Return the [X, Y] coordinate for the center point of the cell that contains the specified text.  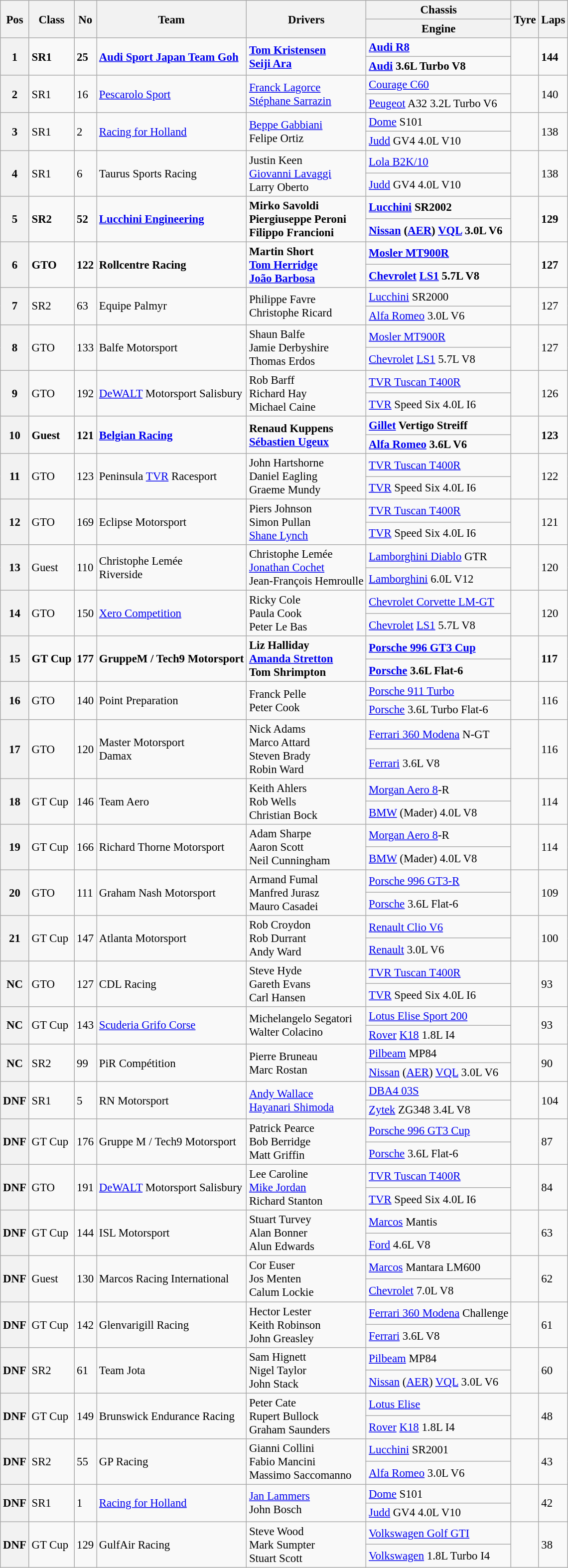
PiR Compétition [171, 1063]
Volkswagen 1.8L Turbo I4 [438, 1556]
Balfe Motorsport [171, 348]
7 [15, 306]
99 [86, 1063]
Pos [15, 19]
Audi Sport Japan Team Goh [171, 57]
Peugeot A32 3.2L Turbo V6 [438, 104]
Porsche 996 GT3-R [438, 881]
192 [86, 393]
Christophe Lemée Riverside [171, 568]
Sam Hignett Nigel Taylor John Stack [306, 1370]
55 [86, 1461]
177 [86, 659]
Lucchini SR2000 [438, 297]
15 [15, 659]
Xero Competition [171, 614]
133 [86, 348]
Lamborghini 6.0L V12 [438, 579]
48 [553, 1416]
No [86, 19]
Lucchini SR2001 [438, 1450]
11 [15, 476]
104 [553, 1100]
Lamborghini Diablo GTR [438, 556]
Porsche 3.6L Turbo Flat-6 [438, 710]
Marcos Mantis [438, 1222]
143 [86, 1026]
Lotus Elise [438, 1405]
17 [15, 749]
Drivers [306, 19]
Chassis [438, 10]
38 [553, 1545]
Pescarolo Sport [171, 94]
166 [86, 847]
Ferrari 360 Modena Challenge [438, 1313]
Andy Wallace Hayanari Shimoda [306, 1100]
Ferrari 360 Modena N-GT [438, 734]
18 [15, 801]
8 [15, 348]
4 [15, 173]
Volkswagen Golf GTI [438, 1533]
Rob Barff Richard Hay Michael Caine [306, 393]
Patrick Pearce Bob Berridge Matt Griffin [306, 1142]
Philippe Favre Christophe Ricard [306, 306]
Steve Hyde Gareth Evans Carl Hansen [306, 984]
147 [86, 939]
Rob Croydon Rob Durrant Andy Ward [306, 939]
100 [553, 939]
DBA4 03S [438, 1091]
Ricky Cole Paula Cook Peter Le Bas [306, 614]
Justin Keen Giovanni Lavaggi Larry Oberto [306, 173]
111 [86, 893]
Jan Lammers John Bosch [306, 1503]
Peninsula TVR Racesport [171, 476]
Glenvarigill Racing [171, 1325]
Marcos Racing International [171, 1279]
25 [86, 57]
Gillet Vertigo Streiff [438, 426]
RN Motorsport [171, 1100]
Renaud Kuppens Sébastien Ugeux [306, 435]
Point Preparation [171, 701]
20 [15, 893]
191 [86, 1188]
84 [553, 1188]
Audi 3.6L Turbo V8 [438, 66]
149 [86, 1416]
169 [86, 522]
Nick Adams Marco Attard Steven Brady Robin Ward [306, 749]
Zytek ZG348 3.4L V8 [438, 1110]
142 [86, 1325]
Hector Lester Keith Robinson John Greasley [306, 1325]
Michelangelo Segatori Walter Colacino [306, 1026]
130 [86, 1279]
Lotus Elise Sport 200 [438, 1016]
12 [15, 522]
Keith Ahlers Rob Wells Christian Bock [306, 801]
Porsche 911 Turbo [438, 691]
43 [553, 1461]
109 [553, 893]
126 [553, 393]
Lola B2K/10 [438, 162]
Martin Short Tom Herridge João Barbosa [306, 265]
Tom Kristensen Seiji Ara [306, 57]
Eclipse Motorsport [171, 522]
Alfa Romeo 3.6L V6 [438, 444]
Chevrolet Corvette LM-GT [438, 602]
3 [15, 132]
13 [15, 568]
Peter Cate Rupert Bullock Graham Saunders [306, 1416]
Cor Euser Jos Menten Calum Lockie [306, 1279]
Atlanta Motorsport [171, 939]
Engine [438, 29]
Courage C60 [438, 85]
Franck Lagorce Stéphane Sarrazin [306, 94]
Lucchini Engineering [171, 219]
Franck Pelle Peter Cook [306, 701]
Steve Wood Mark Sumpter Stuart Scott [306, 1545]
Brunswick Endurance Racing [171, 1416]
Renault Clio V6 [438, 927]
62 [553, 1279]
John Hartshorne Daniel Eagling Graeme Mundy [306, 476]
Scuderia Grifo Corse [171, 1026]
Belgian Racing [171, 435]
ISL Motorsport [171, 1233]
19 [15, 847]
Pierre Bruneau Marc Rostan [306, 1063]
90 [553, 1063]
52 [86, 219]
Class [52, 19]
176 [86, 1142]
Gruppe M / Tech9 Motorsport [171, 1142]
150 [86, 614]
117 [553, 659]
Laps [553, 19]
Graham Nash Motorsport [171, 893]
9 [15, 393]
Lee Caroline Mike Jordan Richard Stanton [306, 1188]
42 [553, 1503]
10 [15, 435]
Team Aero [171, 801]
Master Motorsport Damax [171, 749]
110 [86, 568]
Team [171, 19]
146 [86, 801]
Team Jota [171, 1370]
Richard Thorne Motorsport [171, 847]
GP Racing [171, 1461]
GulfAir Racing [171, 1545]
Beppe Gabbiani Felipe Ortiz [306, 132]
Mirko Savoldi Piergiuseppe Peroni Filippo Francioni [306, 219]
CDL Racing [171, 984]
Armand Fumal Manfred Jurasz Mauro Casadei [306, 893]
87 [553, 1142]
Taurus Sports Racing [171, 173]
21 [15, 939]
14 [15, 614]
Audi R8 [438, 47]
Liz Halliday Amanda Stretton Tom Shrimpton [306, 659]
Shaun Balfe Jamie Derbyshire Thomas Erdos [306, 348]
Equipe Palmyr [171, 306]
Rollcentre Racing [171, 265]
Tyre [525, 19]
Gianni Collini Fabio Mancini Massimo Saccomanno [306, 1461]
Ford 4.6L V8 [438, 1245]
Renault 3.0L V6 [438, 949]
Christophe Lemée Jonathan Cochet Jean-François Hemroulle [306, 568]
Chevrolet 7.0L V8 [438, 1290]
Stuart Turvey Alan Bonner Alun Edwards [306, 1233]
Piers Johnson Simon Pullan Shane Lynch [306, 522]
60 [553, 1370]
Adam Sharpe Aaron Scott Neil Cunningham [306, 847]
Lucchini SR2002 [438, 207]
GruppeM / Tech9 Motorsport [171, 659]
Marcos Mantara LM600 [438, 1267]
